Scan for the cell matching the given text and deliver its (x, y) coordinate at center. 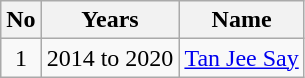
1 (21, 58)
Name (242, 20)
Years (110, 20)
No (21, 20)
Tan Jee Say (242, 58)
2014 to 2020 (110, 58)
